Pinpoint the cell where the given text exists, returning its [X, Y] midpoint coordinate. 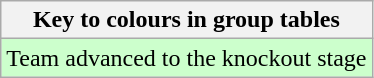
Key to colours in group tables [186, 20]
Team advanced to the knockout stage [186, 58]
